Provide the [X, Y] coordinate of the cell's center where the given text is located.  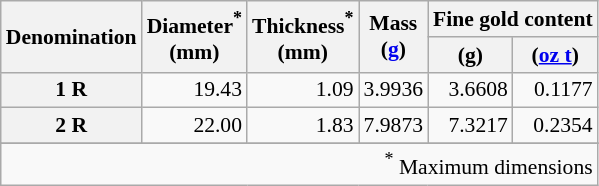
Diameter* (mm) [194, 36]
22.00 [194, 126]
2 R [72, 126]
7.3217 [470, 126]
(g) [470, 55]
1.09 [303, 90]
(oz t) [556, 55]
* Maximum dimensions [300, 164]
0.1177 [556, 90]
3.9936 [394, 90]
Denomination [72, 36]
7.9873 [394, 126]
Thickness* (mm) [303, 36]
19.43 [194, 90]
0.2354 [556, 126]
Fine gold content [513, 19]
Mass (g) [394, 36]
1.83 [303, 126]
3.6608 [470, 90]
1 R [72, 90]
